Search for the cell housing the specified text and yield its [X, Y] center coordinate. 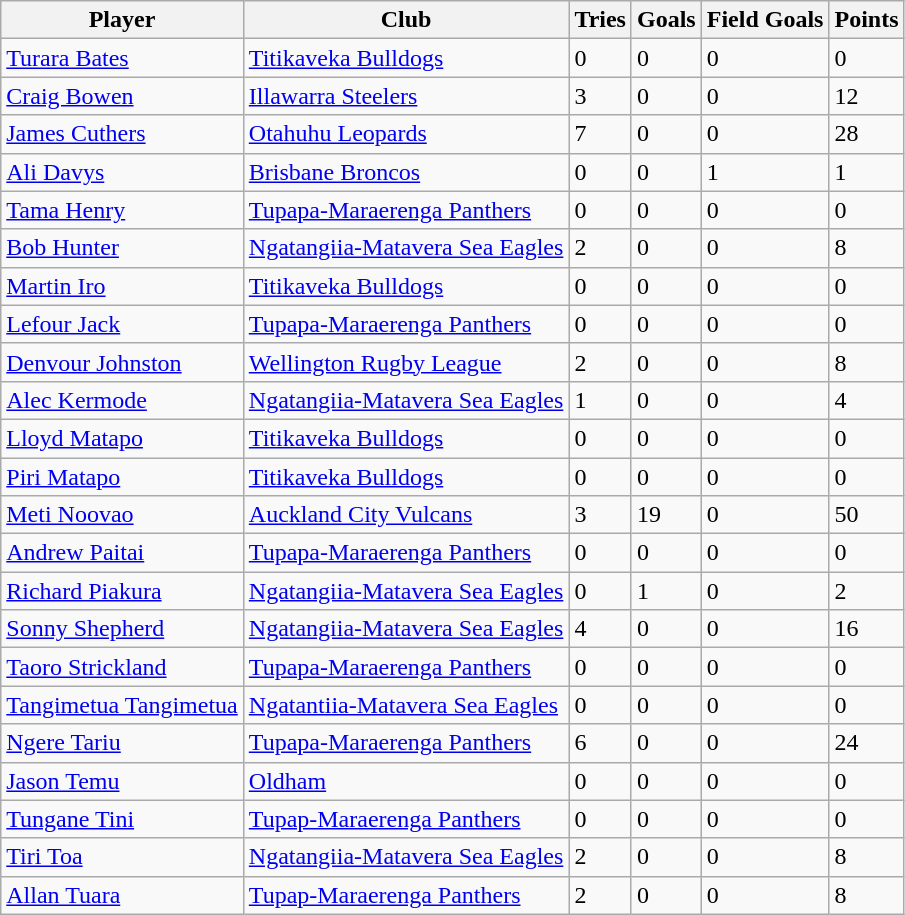
Brisbane Broncos [406, 172]
Goals [666, 20]
Sonny Shepherd [122, 629]
Auckland City Vulcans [406, 515]
6 [600, 743]
12 [866, 96]
19 [666, 515]
Meti Noovao [122, 515]
16 [866, 629]
Craig Bowen [122, 96]
Richard Piakura [122, 591]
Tungane Tini [122, 819]
50 [866, 515]
Piri Matapo [122, 477]
Illawarra Steelers [406, 96]
Ngatantiia-Matavera Sea Eagles [406, 705]
Taoro Strickland [122, 667]
Field Goals [765, 20]
Alec Kermode [122, 400]
Tiri Toa [122, 857]
Otahuhu Leopards [406, 134]
Lefour Jack [122, 324]
Andrew Paitai [122, 553]
Martin Iro [122, 286]
Lloyd Matapo [122, 438]
Oldham [406, 781]
Tama Henry [122, 210]
Tries [600, 20]
28 [866, 134]
Turara Bates [122, 58]
Allan Tuara [122, 895]
7 [600, 134]
Wellington Rugby League [406, 362]
Ngere Tariu [122, 743]
Ali Davys [122, 172]
Bob Hunter [122, 248]
Jason Temu [122, 781]
Denvour Johnston [122, 362]
24 [866, 743]
Player [122, 20]
Points [866, 20]
Club [406, 20]
Tangimetua Tangimetua [122, 705]
James Cuthers [122, 134]
